Pinpoint the cell where the given text exists, returning its [x, y] midpoint coordinate. 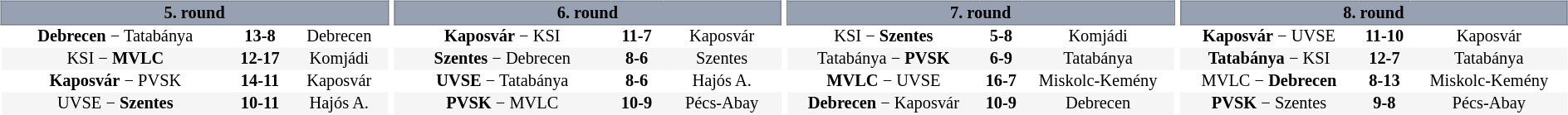
Kaposvár − PVSK [115, 81]
9-8 [1384, 104]
KSI − MVLC [115, 60]
8. round [1374, 12]
KSI − Szentes [884, 36]
UVSE − Tatabánya [502, 81]
Tatabánya − KSI [1269, 60]
11-7 [636, 36]
Kaposvár − KSI [502, 36]
MVLC − UVSE [884, 81]
Debrecen − Tatabánya [115, 36]
Szentes − Debrecen [502, 60]
14-11 [259, 81]
7. round [981, 12]
11-10 [1384, 36]
UVSE − Szentes [115, 104]
Szentes [722, 60]
8-13 [1384, 81]
5-8 [1002, 36]
16-7 [1002, 81]
13-8 [259, 36]
5. round [194, 12]
6-9 [1002, 60]
6. round [587, 12]
PVSK − MVLC [502, 104]
12-17 [259, 60]
PVSK − Szentes [1269, 104]
Kaposvár − UVSE [1269, 36]
Tatabánya − PVSK [884, 60]
Debrecen − Kaposvár [884, 104]
MVLC − Debrecen [1269, 81]
10-11 [259, 104]
12-7 [1384, 60]
